Identify which cell holds the provided text, then report its [X, Y] central coordinate. 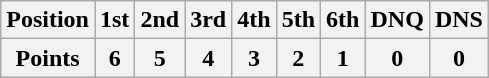
2 [298, 58]
1st [114, 20]
Points [48, 58]
DNS [458, 20]
2nd [160, 20]
Position [48, 20]
4 [208, 58]
3 [254, 58]
1 [343, 58]
DNQ [397, 20]
5th [298, 20]
4th [254, 20]
6th [343, 20]
5 [160, 58]
3rd [208, 20]
6 [114, 58]
